Output the [X, Y] coordinate of the center of the cell containing the given text.  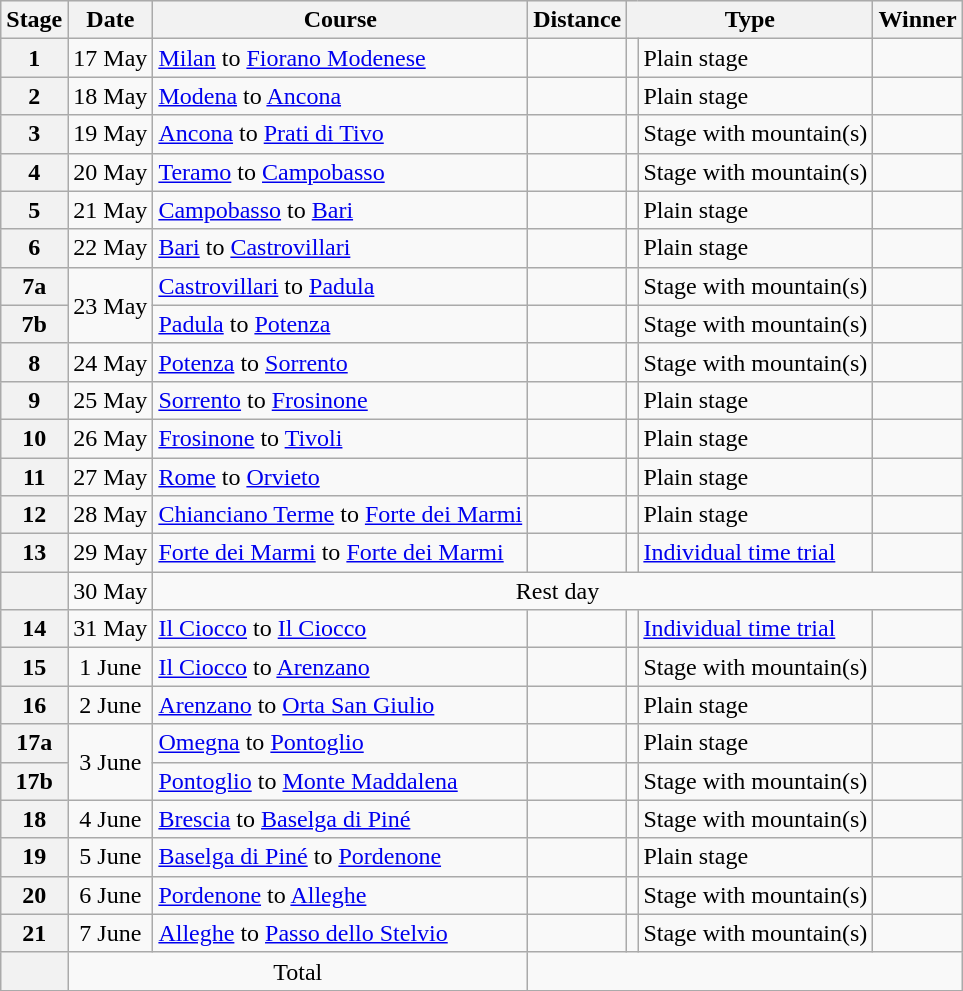
6 June [110, 895]
13 [34, 553]
14 [34, 629]
23 May [110, 305]
27 May [110, 477]
Padula to Potenza [340, 324]
17 May [110, 58]
Winner [918, 20]
Campobasso to Bari [340, 210]
4 June [110, 819]
31 May [110, 629]
Potenza to Sorrento [340, 362]
3 June [110, 762]
1 June [110, 667]
Total [298, 971]
4 [34, 172]
18 [34, 819]
Alleghe to Passo dello Stelvio [340, 933]
Pordenone to Alleghe [340, 895]
Rest day [558, 591]
9 [34, 400]
25 May [110, 400]
2 June [110, 705]
20 [34, 895]
12 [34, 515]
21 May [110, 210]
Frosinone to Tivoli [340, 438]
3 [34, 134]
Forte dei Marmi to Forte dei Marmi [340, 553]
5 [34, 210]
Course [340, 20]
Baselga di Piné to Pordenone [340, 857]
Ancona to Prati di Tivo [340, 134]
Pontoglio to Monte Maddalena [340, 781]
Type [750, 20]
17b [34, 781]
26 May [110, 438]
Il Ciocco to Il Ciocco [340, 629]
28 May [110, 515]
Milan to Fiorano Modenese [340, 58]
2 [34, 96]
Brescia to Baselga di Piné [340, 819]
18 May [110, 96]
7 June [110, 933]
6 [34, 248]
24 May [110, 362]
Rome to Orvieto [340, 477]
Omegna to Pontoglio [340, 743]
15 [34, 667]
19 [34, 857]
Teramo to Campobasso [340, 172]
Sorrento to Frosinone [340, 400]
11 [34, 477]
7a [34, 286]
Chianciano Terme to Forte dei Marmi [340, 515]
22 May [110, 248]
Stage [34, 20]
Modena to Ancona [340, 96]
20 May [110, 172]
16 [34, 705]
1 [34, 58]
29 May [110, 553]
Bari to Castrovillari [340, 248]
8 [34, 362]
Distance [578, 20]
21 [34, 933]
Arenzano to Orta San Giulio [340, 705]
5 June [110, 857]
Date [110, 20]
19 May [110, 134]
10 [34, 438]
Castrovillari to Padula [340, 286]
30 May [110, 591]
Il Ciocco to Arenzano [340, 667]
17a [34, 743]
7b [34, 324]
